Scan for the cell matching the given text and deliver its [x, y] coordinate at center. 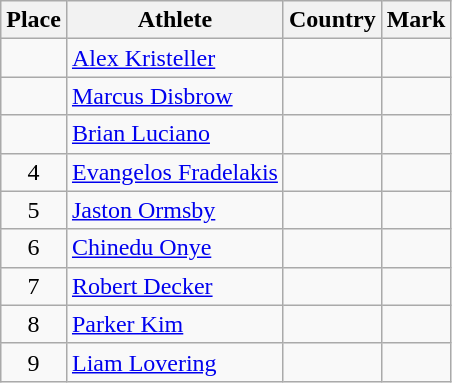
Evangelos Fradelakis [174, 172]
7 [34, 286]
Mark [416, 20]
9 [34, 362]
Brian Luciano [174, 134]
Chinedu Onye [174, 248]
5 [34, 210]
4 [34, 172]
8 [34, 324]
Country [332, 20]
Alex Kristeller [174, 58]
6 [34, 248]
Parker Kim [174, 324]
Place [34, 20]
Robert Decker [174, 286]
Marcus Disbrow [174, 96]
Athlete [174, 20]
Jaston Ormsby [174, 210]
Liam Lovering [174, 362]
